Return the [X, Y] coordinate for the center point of the cell that contains the specified text.  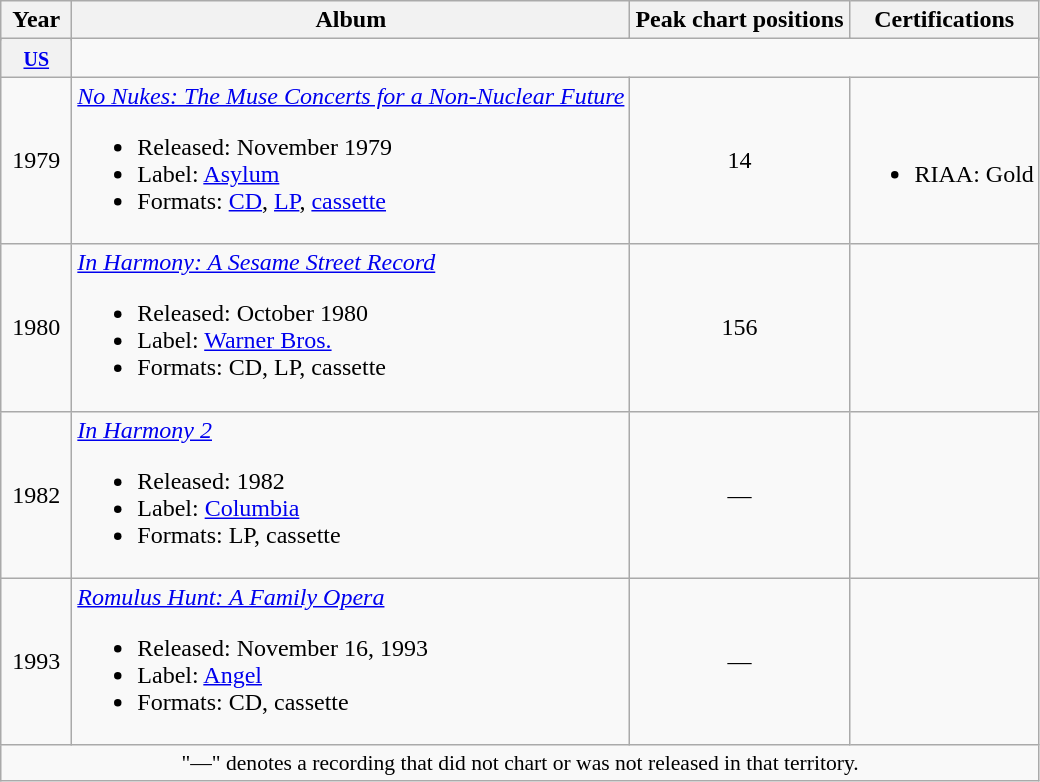
14 [740, 160]
RIAA: Gold [944, 160]
1993 [36, 662]
Certifications [944, 20]
In Harmony 2Released: 1982Label: ColumbiaFormats: LP, cassette [351, 494]
1980 [36, 328]
US [36, 58]
In Harmony: A Sesame Street RecordReleased: October 1980Label: Warner Bros.Formats: CD, LP, cassette [351, 328]
Peak chart positions [740, 20]
Year [36, 20]
1979 [36, 160]
156 [740, 328]
Romulus Hunt: A Family OperaReleased: November 16, 1993Label: AngelFormats: CD, cassette [351, 662]
"—" denotes a recording that did not chart or was not released in that territory. [520, 763]
No Nukes: The Muse Concerts for a Non-Nuclear FutureReleased: November 1979Label: AsylumFormats: CD, LP, cassette [351, 160]
Album [351, 20]
1982 [36, 494]
